Determine the (X, Y) coordinate at the center of the cell enclosing the given text.  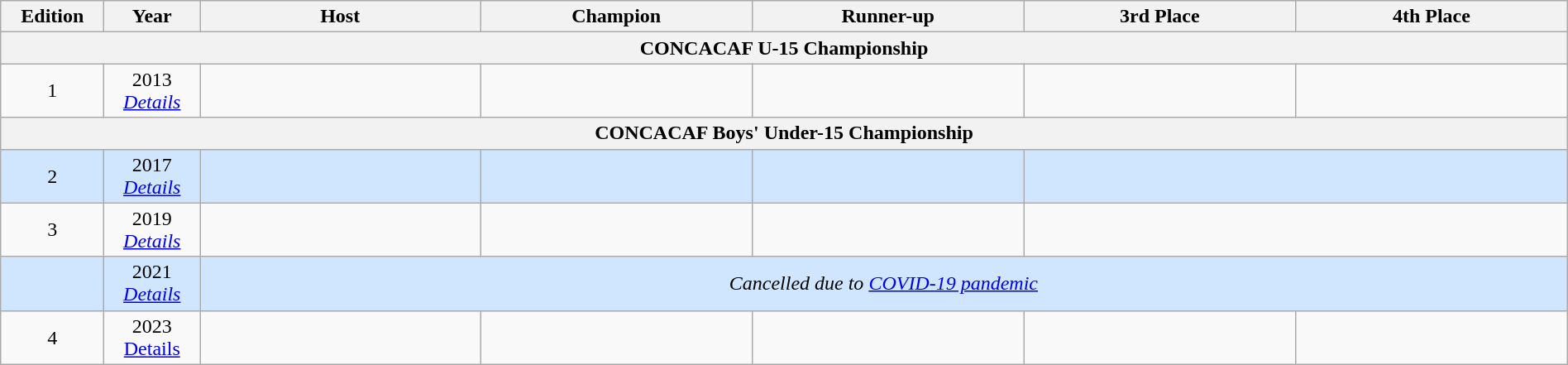
2013Details (152, 91)
2021Details (152, 283)
Host (341, 17)
3rd Place (1159, 17)
1 (53, 91)
2023Details (152, 338)
2 (53, 175)
Edition (53, 17)
Cancelled due to COVID-19 pandemic (884, 283)
2019Details (152, 230)
2017Details (152, 175)
CONCACAF Boys' Under-15 Championship (784, 133)
Runner-up (888, 17)
4 (53, 338)
4th Place (1432, 17)
Champion (617, 17)
3 (53, 230)
CONCACAF U-15 Championship (784, 48)
Year (152, 17)
